Output the (x, y) coordinate of the center of the cell containing the given text.  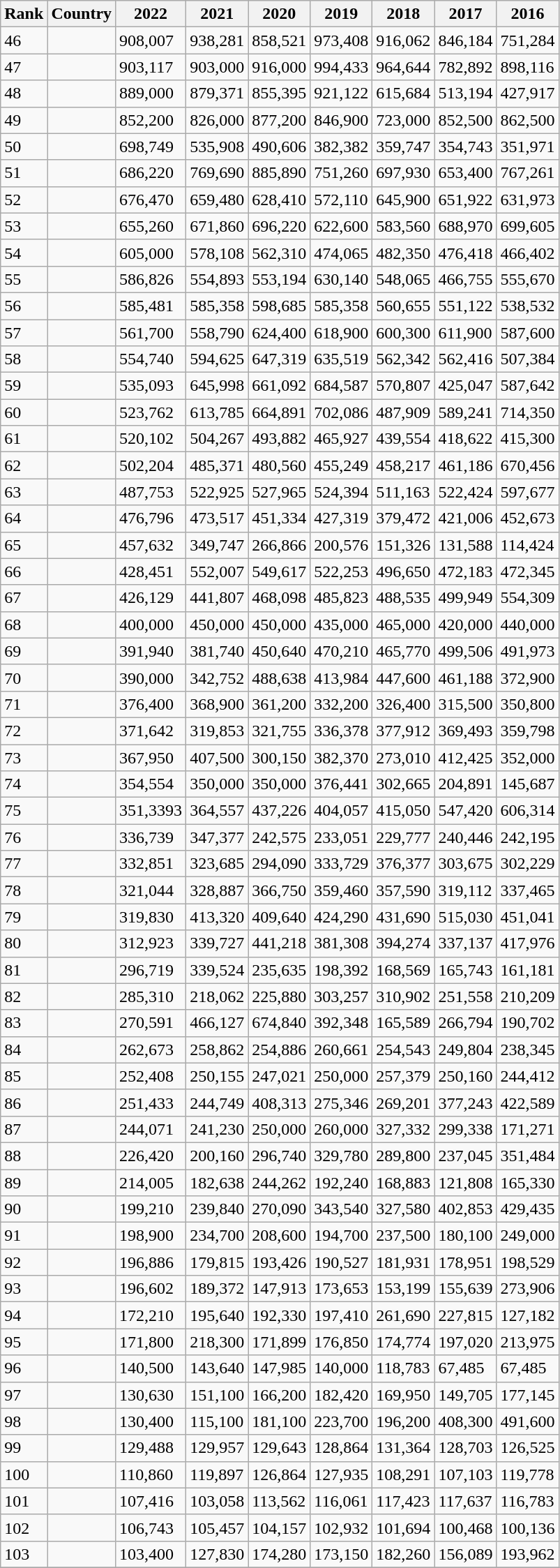
49 (24, 120)
319,112 (466, 890)
769,690 (218, 173)
192,330 (279, 1315)
235,635 (279, 970)
635,519 (342, 359)
342,752 (218, 678)
570,807 (403, 386)
382,382 (342, 147)
351,3393 (151, 811)
321,755 (279, 731)
586,826 (151, 279)
578,108 (218, 253)
916,000 (279, 67)
190,702 (527, 1023)
106,743 (151, 1528)
898,116 (527, 67)
171,271 (527, 1129)
938,281 (218, 40)
437,226 (279, 811)
289,800 (403, 1156)
227,815 (466, 1315)
102,932 (342, 1528)
425,047 (466, 386)
585,481 (151, 306)
78 (24, 890)
90 (24, 1209)
415,300 (527, 439)
751,284 (527, 40)
855,395 (279, 94)
198,900 (151, 1236)
100,468 (466, 1528)
392,348 (342, 1023)
296,719 (151, 970)
511,163 (403, 492)
61 (24, 439)
166,200 (279, 1395)
382,370 (342, 757)
659,480 (218, 200)
100 (24, 1474)
117,637 (466, 1501)
350,800 (527, 704)
327,332 (403, 1129)
86 (24, 1103)
589,241 (466, 412)
457,632 (151, 545)
555,670 (527, 279)
63 (24, 492)
515,030 (466, 917)
493,882 (279, 439)
381,308 (342, 943)
782,892 (466, 67)
332,851 (151, 864)
103 (24, 1554)
174,280 (279, 1554)
73 (24, 757)
402,853 (466, 1209)
714,350 (527, 412)
372,900 (527, 678)
426,129 (151, 598)
97 (24, 1395)
127,830 (218, 1554)
315,500 (466, 704)
59 (24, 386)
74 (24, 784)
522,253 (342, 572)
110,860 (151, 1474)
343,540 (342, 1209)
973,408 (342, 40)
199,210 (151, 1209)
118,783 (403, 1368)
552,007 (218, 572)
204,891 (466, 784)
560,655 (403, 306)
127,935 (342, 1474)
421,006 (466, 518)
192,240 (342, 1183)
65 (24, 545)
Rank (24, 14)
676,470 (151, 200)
200,160 (218, 1156)
58 (24, 359)
312,923 (151, 943)
451,041 (527, 917)
113,562 (279, 1501)
339,524 (218, 970)
329,780 (342, 1156)
422,589 (527, 1103)
697,930 (403, 173)
377,912 (403, 731)
145,687 (527, 784)
238,345 (527, 1050)
151,326 (403, 545)
441,218 (279, 943)
149,705 (466, 1395)
670,456 (527, 465)
95 (24, 1342)
466,755 (466, 279)
72 (24, 731)
337,137 (466, 943)
488,638 (279, 678)
64 (24, 518)
413,984 (342, 678)
409,640 (279, 917)
465,770 (403, 651)
94 (24, 1315)
103,058 (218, 1501)
244,412 (527, 1076)
173,150 (342, 1554)
266,866 (279, 545)
415,050 (403, 811)
428,451 (151, 572)
88 (24, 1156)
218,300 (218, 1342)
562,342 (403, 359)
903,117 (151, 67)
182,420 (342, 1395)
336,378 (342, 731)
127,182 (527, 1315)
198,392 (342, 970)
107,416 (151, 1501)
66 (24, 572)
53 (24, 226)
558,790 (218, 333)
994,433 (342, 67)
116,783 (527, 1501)
294,090 (279, 864)
551,122 (466, 306)
233,051 (342, 837)
50 (24, 147)
2017 (466, 14)
583,560 (403, 226)
193,962 (527, 1554)
547,420 (466, 811)
285,310 (151, 996)
237,045 (466, 1156)
441,807 (218, 598)
671,860 (218, 226)
618,900 (342, 333)
440,000 (527, 625)
554,740 (151, 359)
723,000 (403, 120)
165,589 (403, 1023)
858,521 (279, 40)
2022 (151, 14)
171,899 (279, 1342)
381,740 (218, 651)
101 (24, 1501)
485,371 (218, 465)
645,998 (218, 386)
431,690 (403, 917)
79 (24, 917)
296,740 (279, 1156)
359,798 (527, 731)
156,089 (466, 1554)
473,517 (218, 518)
173,653 (342, 1289)
200,576 (342, 545)
417,976 (527, 943)
339,727 (218, 943)
260,000 (342, 1129)
257,379 (403, 1076)
2016 (527, 14)
115,100 (218, 1421)
260,661 (342, 1050)
213,975 (527, 1342)
71 (24, 704)
147,913 (279, 1289)
250,155 (218, 1076)
647,319 (279, 359)
908,007 (151, 40)
359,460 (342, 890)
234,700 (218, 1236)
89 (24, 1183)
91 (24, 1236)
247,021 (279, 1076)
496,650 (403, 572)
499,949 (466, 598)
100,136 (527, 1528)
46 (24, 40)
354,743 (466, 147)
357,590 (403, 890)
699,605 (527, 226)
214,005 (151, 1183)
337,465 (527, 890)
251,433 (151, 1103)
262,673 (151, 1050)
451,334 (279, 518)
879,371 (218, 94)
476,796 (151, 518)
366,750 (279, 890)
193,426 (279, 1262)
686,220 (151, 173)
587,600 (527, 333)
195,640 (218, 1315)
400,000 (151, 625)
169,950 (403, 1395)
455,249 (342, 465)
319,830 (151, 917)
903,000 (218, 67)
101,694 (403, 1528)
376,441 (342, 784)
877,200 (279, 120)
2021 (218, 14)
535,908 (218, 147)
548,065 (403, 279)
131,364 (403, 1448)
488,535 (403, 598)
466,127 (218, 1023)
197,020 (466, 1342)
427,917 (527, 94)
126,525 (527, 1448)
645,900 (403, 200)
435,000 (342, 625)
404,057 (342, 811)
244,071 (151, 1129)
151,100 (218, 1395)
210,209 (527, 996)
225,880 (279, 996)
299,338 (466, 1129)
364,557 (218, 811)
527,965 (279, 492)
140,500 (151, 1368)
524,394 (342, 492)
165,330 (527, 1183)
249,804 (466, 1050)
273,010 (403, 757)
651,922 (466, 200)
502,204 (151, 465)
67 (24, 598)
336,739 (151, 837)
251,558 (466, 996)
394,274 (403, 943)
85 (24, 1076)
852,500 (466, 120)
598,685 (279, 306)
606,314 (527, 811)
332,200 (342, 704)
468,098 (279, 598)
390,000 (151, 678)
587,642 (527, 386)
130,630 (151, 1395)
2019 (342, 14)
103,400 (151, 1554)
597,677 (527, 492)
885,890 (279, 173)
572,110 (342, 200)
600,300 (403, 333)
172,210 (151, 1315)
119,897 (218, 1474)
376,377 (403, 864)
520,102 (151, 439)
181,931 (403, 1262)
674,840 (279, 1023)
499,506 (466, 651)
418,622 (466, 439)
266,794 (466, 1023)
168,883 (403, 1183)
408,300 (466, 1421)
535,093 (151, 386)
181,100 (279, 1421)
554,893 (218, 279)
439,554 (403, 439)
153,199 (403, 1289)
176,850 (342, 1342)
562,416 (466, 359)
96 (24, 1368)
168,569 (403, 970)
628,410 (279, 200)
147,985 (279, 1368)
327,580 (403, 1209)
359,747 (403, 147)
229,777 (403, 837)
522,925 (218, 492)
846,184 (466, 40)
107,103 (466, 1474)
611,900 (466, 333)
513,194 (466, 94)
391,940 (151, 651)
128,864 (342, 1448)
254,543 (403, 1050)
472,183 (466, 572)
174,774 (403, 1342)
239,840 (218, 1209)
116,061 (342, 1501)
2018 (403, 14)
261,690 (403, 1315)
87 (24, 1129)
240,446 (466, 837)
333,729 (342, 864)
105,457 (218, 1528)
258,862 (218, 1050)
114,424 (527, 545)
424,290 (342, 917)
361,200 (279, 704)
554,309 (527, 598)
57 (24, 333)
491,600 (527, 1421)
121,808 (466, 1183)
461,186 (466, 465)
70 (24, 678)
862,500 (527, 120)
408,313 (279, 1103)
128,703 (466, 1448)
452,673 (527, 518)
302,229 (527, 864)
196,200 (403, 1421)
140,000 (342, 1368)
197,410 (342, 1315)
92 (24, 1262)
826,000 (218, 120)
605,000 (151, 253)
254,886 (279, 1050)
244,262 (279, 1183)
698,749 (151, 147)
624,400 (279, 333)
352,000 (527, 757)
189,372 (218, 1289)
702,086 (342, 412)
273,906 (527, 1289)
413,320 (218, 917)
921,122 (342, 94)
916,062 (403, 40)
77 (24, 864)
108,291 (403, 1474)
447,600 (403, 678)
131,588 (466, 545)
504,267 (218, 439)
351,971 (527, 147)
491,973 (527, 651)
889,000 (151, 94)
429,435 (527, 1209)
69 (24, 651)
269,201 (403, 1103)
310,902 (403, 996)
190,527 (342, 1262)
466,402 (527, 253)
631,973 (527, 200)
751,260 (342, 173)
2020 (279, 14)
371,642 (151, 731)
684,587 (342, 386)
177,145 (527, 1395)
244,749 (218, 1103)
171,800 (151, 1342)
767,261 (527, 173)
250,160 (466, 1076)
56 (24, 306)
472,345 (527, 572)
615,684 (403, 94)
594,625 (218, 359)
275,346 (342, 1103)
661,092 (279, 386)
300,150 (279, 757)
83 (24, 1023)
376,400 (151, 704)
48 (24, 94)
653,400 (466, 173)
84 (24, 1050)
51 (24, 173)
696,220 (279, 226)
182,638 (218, 1183)
562,310 (279, 253)
242,195 (527, 837)
180,100 (466, 1236)
347,377 (218, 837)
490,606 (279, 147)
323,685 (218, 864)
474,065 (342, 253)
129,957 (218, 1448)
223,700 (342, 1421)
852,200 (151, 120)
351,484 (527, 1156)
553,194 (279, 279)
538,532 (527, 306)
196,886 (151, 1262)
664,891 (279, 412)
198,529 (527, 1262)
178,951 (466, 1262)
80 (24, 943)
179,815 (218, 1262)
470,210 (342, 651)
407,500 (218, 757)
208,600 (279, 1236)
321,044 (151, 890)
485,823 (342, 598)
522,424 (466, 492)
270,591 (151, 1023)
427,319 (342, 518)
328,887 (218, 890)
613,785 (218, 412)
93 (24, 1289)
846,900 (342, 120)
487,753 (151, 492)
461,188 (466, 678)
60 (24, 412)
630,140 (342, 279)
117,423 (403, 1501)
326,400 (403, 704)
126,864 (279, 1474)
76 (24, 837)
450,640 (279, 651)
964,644 (403, 67)
507,384 (527, 359)
420,000 (466, 625)
302,665 (403, 784)
319,853 (218, 731)
622,600 (342, 226)
196,602 (151, 1289)
104,157 (279, 1528)
62 (24, 465)
349,747 (218, 545)
102 (24, 1528)
549,617 (279, 572)
476,418 (466, 253)
130,400 (151, 1421)
368,900 (218, 704)
161,181 (527, 970)
99 (24, 1448)
377,243 (466, 1103)
482,350 (403, 253)
155,639 (466, 1289)
129,643 (279, 1448)
487,909 (403, 412)
226,420 (151, 1156)
369,493 (466, 731)
367,950 (151, 757)
Country (82, 14)
47 (24, 67)
143,640 (218, 1368)
81 (24, 970)
412,425 (466, 757)
249,000 (527, 1236)
241,230 (218, 1129)
480,560 (279, 465)
303,675 (466, 864)
237,500 (403, 1236)
75 (24, 811)
270,090 (279, 1209)
68 (24, 625)
303,257 (342, 996)
655,260 (151, 226)
218,062 (218, 996)
252,408 (151, 1076)
54 (24, 253)
379,472 (403, 518)
561,700 (151, 333)
458,217 (403, 465)
465,927 (342, 439)
119,778 (527, 1474)
523,762 (151, 412)
242,575 (279, 837)
182,260 (403, 1554)
52 (24, 200)
82 (24, 996)
688,970 (466, 226)
98 (24, 1421)
129,488 (151, 1448)
165,743 (466, 970)
55 (24, 279)
354,554 (151, 784)
465,000 (403, 625)
194,700 (342, 1236)
